Capture the cell that displays the provided text and extract its [X, Y] central coordinate. 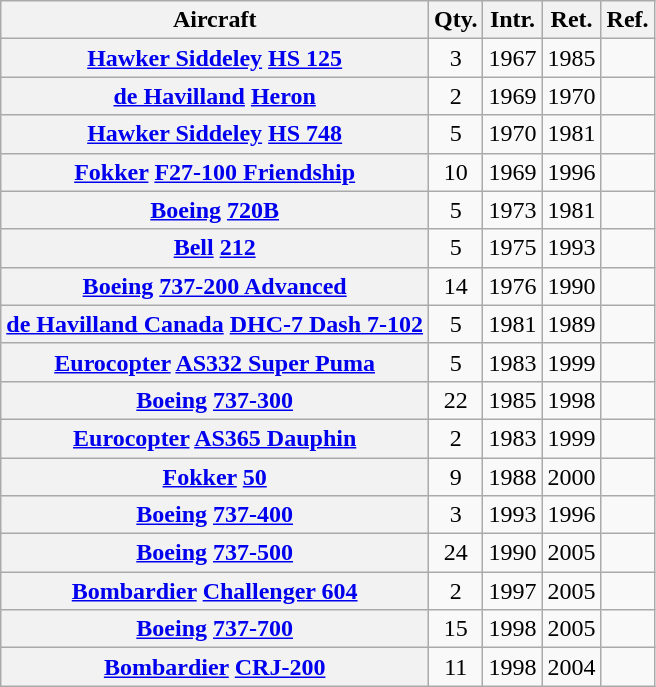
Boeing 737-400 [215, 515]
Hawker Siddeley HS 125 [215, 58]
2004 [572, 667]
de Havilland Canada DHC-7 Dash 7-102 [215, 324]
Boeing 737-700 [215, 629]
Ref. [628, 20]
Fokker 50 [215, 477]
Bell 212 [215, 248]
9 [456, 477]
1988 [512, 477]
Boeing 737-300 [215, 400]
1975 [512, 248]
Boeing 720B [215, 210]
1989 [572, 324]
Bombardier Challenger 604 [215, 591]
14 [456, 286]
1976 [512, 286]
Intr. [512, 20]
1973 [512, 210]
Eurocopter AS365 Dauphin [215, 438]
Qty. [456, 20]
10 [456, 172]
Fokker F27-100 Friendship [215, 172]
Eurocopter AS332 Super Puma [215, 362]
24 [456, 553]
Bombardier CRJ-200 [215, 667]
de Havilland Heron [215, 96]
2000 [572, 477]
Boeing 737-500 [215, 553]
11 [456, 667]
Hawker Siddeley HS 748 [215, 134]
Ret. [572, 20]
Aircraft [215, 20]
1967 [512, 58]
1997 [512, 591]
15 [456, 629]
22 [456, 400]
Boeing 737-200 Advanced [215, 286]
